Pinpoint the cell where the given text exists, returning its (x, y) midpoint coordinate. 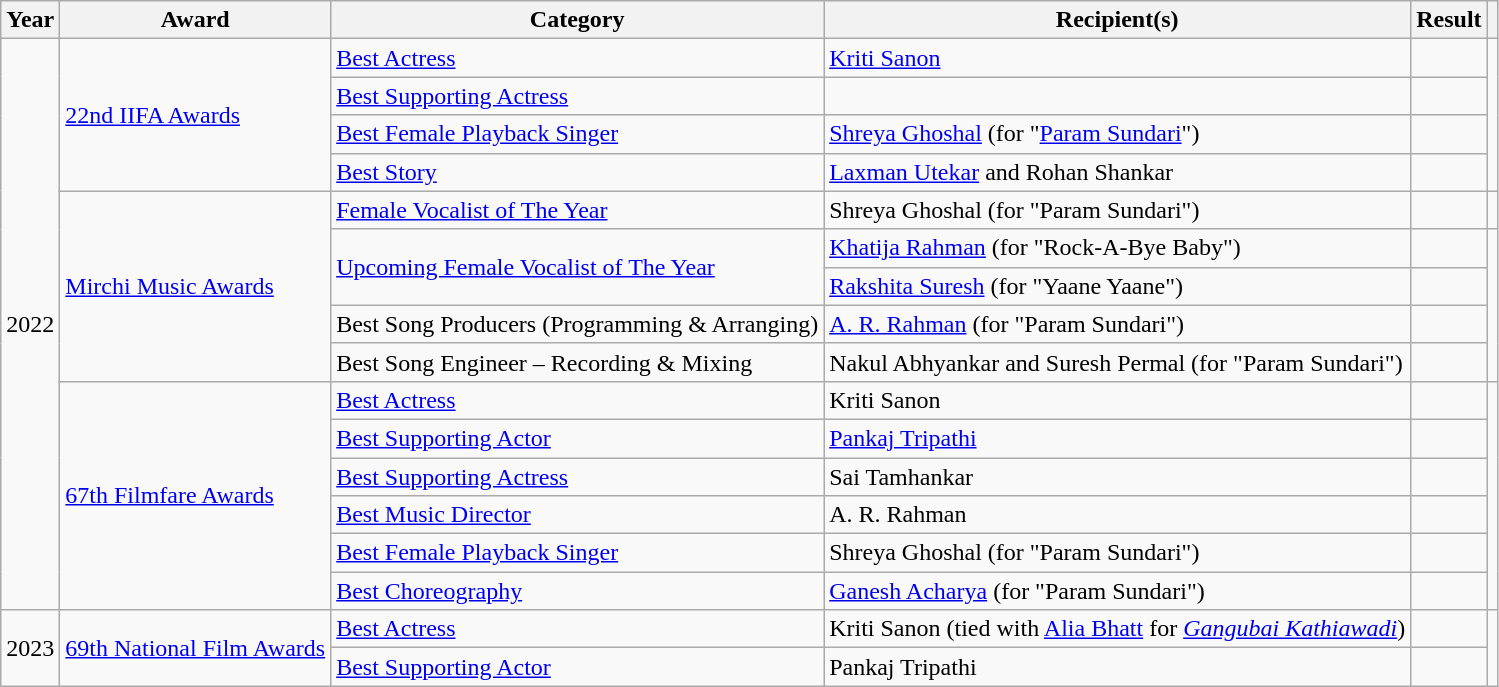
Best Choreography (578, 591)
Female Vocalist of The Year (578, 210)
69th National Film Awards (196, 648)
Category (578, 20)
Best Story (578, 172)
Recipient(s) (1118, 20)
Upcoming Female Vocalist of The Year (578, 267)
2023 (30, 648)
Award (196, 20)
Khatija Rahman (for "Rock-A-Bye Baby") (1118, 248)
Best Music Director (578, 515)
22nd IIFA Awards (196, 115)
Kriti Sanon (tied with Alia Bhatt for Gangubai Kathiawadi) (1118, 629)
67th Filmfare Awards (196, 495)
A. R. Rahman (for "Param Sundari") (1118, 324)
Result (1449, 20)
Best Song Producers (Programming & Arranging) (578, 324)
Year (30, 20)
2022 (30, 324)
A. R. Rahman (1118, 515)
Mirchi Music Awards (196, 286)
Rakshita Suresh (for "Yaane Yaane") (1118, 286)
Laxman Utekar and Rohan Shankar (1118, 172)
Ganesh Acharya (for "Param Sundari") (1118, 591)
Nakul Abhyankar and Suresh Permal (for "Param Sundari") (1118, 362)
Sai Tamhankar (1118, 477)
Best Song Engineer – Recording & Mixing (578, 362)
